Identify which cell holds the provided text, then report its [x, y] central coordinate. 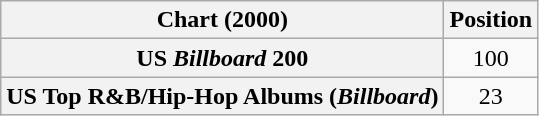
100 [491, 58]
Position [491, 20]
Chart (2000) [222, 20]
US Billboard 200 [222, 58]
23 [491, 96]
US Top R&B/Hip-Hop Albums (Billboard) [222, 96]
